From the cell containing the given text, extract its center point as [X, Y] coordinate. 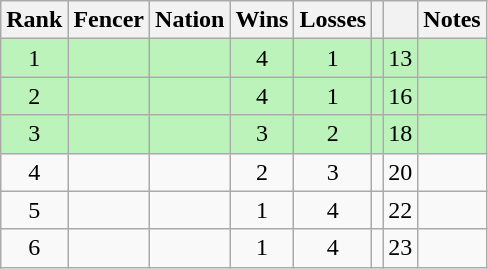
16 [400, 96]
Fencer [109, 20]
5 [34, 210]
Notes [452, 20]
6 [34, 248]
22 [400, 210]
Nation [190, 20]
20 [400, 172]
Wins [262, 20]
Losses [333, 20]
18 [400, 134]
13 [400, 58]
Rank [34, 20]
23 [400, 248]
